Find where the given text appears and provide that cell's center as [x, y] coordinate. 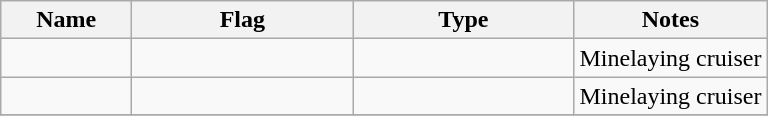
Flag [242, 20]
Notes [670, 20]
Type [464, 20]
Name [66, 20]
